Find where the given text appears and provide that cell's center as (x, y) coordinate. 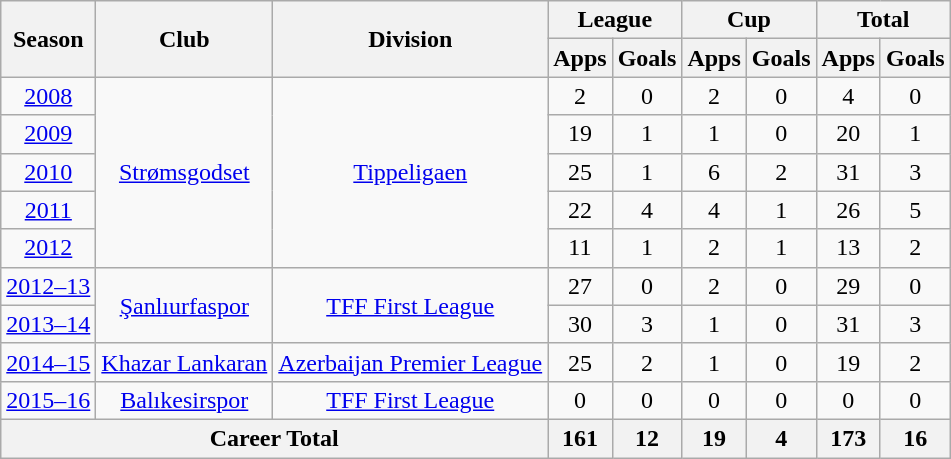
2012 (48, 248)
11 (580, 248)
2011 (48, 210)
2014–15 (48, 362)
27 (580, 286)
6 (714, 172)
173 (848, 438)
29 (848, 286)
Balıkesirspor (184, 400)
2012–13 (48, 286)
Cup (749, 20)
22 (580, 210)
Strømsgodset (184, 172)
2008 (48, 96)
12 (647, 438)
16 (915, 438)
5 (915, 210)
2013–14 (48, 324)
161 (580, 438)
Azerbaijan Premier League (410, 362)
Season (48, 39)
26 (848, 210)
League (615, 20)
Total (883, 20)
13 (848, 248)
2015–16 (48, 400)
Şanlıurfaspor (184, 305)
2010 (48, 172)
20 (848, 134)
Career Total (274, 438)
Tippeligaen (410, 172)
Khazar Lankaran (184, 362)
Division (410, 39)
30 (580, 324)
Club (184, 39)
2009 (48, 134)
